Scan for the cell matching the given text and deliver its [X, Y] coordinate at center. 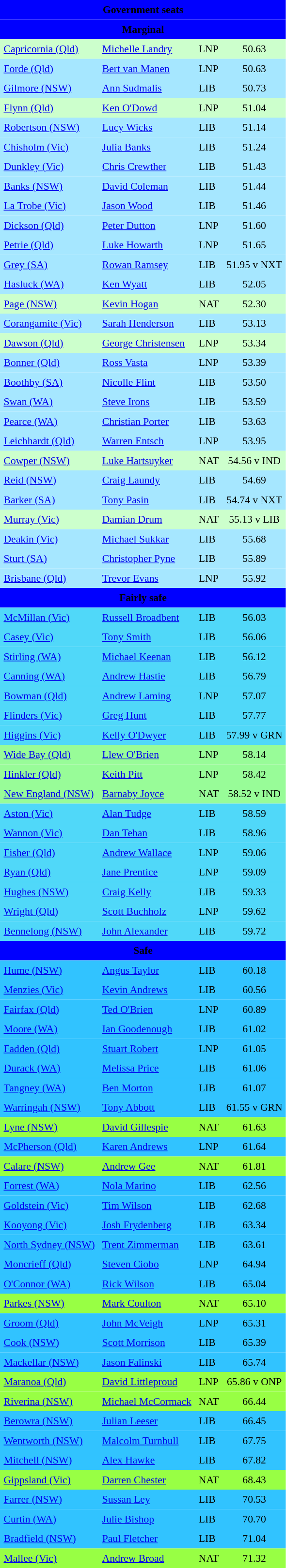
Hume (NSW) [49, 970]
Craig Laundy [146, 480]
66.44 [254, 1401]
Government seats [143, 10]
51.95 v NXT [254, 264]
Andrew Hastie [146, 676]
Nicolle Flint [146, 382]
Melissa Price [146, 1068]
Mallee (Vic) [49, 1558]
Peter Dutton [146, 225]
Chris Crewther [146, 166]
61.02 [254, 1029]
Grey (SA) [49, 264]
50.73 [254, 88]
Hasluck (WA) [49, 284]
57.07 [254, 695]
Menzies (Vic) [49, 990]
52.30 [254, 303]
61.64 [254, 1146]
70.70 [254, 1519]
58.42 [254, 774]
Flynn (Qld) [49, 107]
Sussan Ley [146, 1499]
62.68 [254, 1205]
Rowan Ramsey [146, 264]
Scott Morrison [146, 1342]
Tony Abbott [146, 1107]
60.56 [254, 990]
Andrew Laming [146, 695]
David Littleproud [146, 1382]
John Alexander [146, 931]
Josh Frydenberg [146, 1225]
51.04 [254, 107]
Andrew Broad [146, 1558]
Tony Pasin [146, 499]
Fisher (Qld) [49, 852]
Stirling (WA) [49, 656]
Christian Porter [146, 421]
51.24 [254, 147]
65.31 [254, 1323]
Wide Bay (Qld) [49, 754]
53.59 [254, 402]
Sturt (SA) [49, 558]
Mark Coulton [146, 1303]
53.13 [254, 323]
53.34 [254, 343]
Steven Ciobo [146, 1264]
61.05 [254, 1048]
Bert van Manen [146, 68]
Leichhardt (Qld) [49, 441]
Keith Pitt [146, 774]
Ted O'Brien [146, 1009]
Stuart Robert [146, 1048]
Bennelong (NSW) [49, 931]
Forrest (WA) [49, 1186]
55.92 [254, 578]
Warren Entsch [146, 441]
65.10 [254, 1303]
Tim Wilson [146, 1205]
Riverina (NSW) [49, 1401]
Greg Hunt [146, 715]
Jason Wood [146, 206]
Gilmore (NSW) [49, 88]
Dunkley (Vic) [49, 166]
Llew O'Brien [146, 754]
Paul Fletcher [146, 1538]
66.45 [254, 1421]
Farrer (NSW) [49, 1499]
Cowper (NSW) [49, 460]
56.03 [254, 617]
Calare (NSW) [49, 1166]
Flinders (Vic) [49, 715]
64.94 [254, 1264]
53.63 [254, 421]
John McVeigh [146, 1323]
59.09 [254, 872]
Wright (Qld) [49, 911]
55.13 v LIB [254, 519]
56.12 [254, 656]
58.14 [254, 754]
Brisbane (Qld) [49, 578]
North Sydney (NSW) [49, 1244]
Swan (WA) [49, 402]
Julian Leeser [146, 1421]
51.44 [254, 186]
65.39 [254, 1342]
Petrie (Qld) [49, 245]
Aston (Vic) [49, 813]
Wentworth (NSW) [49, 1440]
65.86 v ONP [254, 1382]
53.95 [254, 441]
55.68 [254, 539]
Julia Banks [146, 147]
Dickson (Qld) [49, 225]
Sarah Henderson [146, 323]
54.69 [254, 480]
David Coleman [146, 186]
Alan Tudge [146, 813]
McMillan (Vic) [49, 617]
Ken O'Dowd [146, 107]
Warringah (NSW) [49, 1107]
Lyne (NSW) [49, 1127]
Banks (NSW) [49, 186]
Barker (SA) [49, 499]
59.72 [254, 931]
O'Connor (WA) [49, 1283]
Damian Drum [146, 519]
61.63 [254, 1127]
51.46 [254, 206]
Maranoa (Qld) [49, 1382]
Fadden (Qld) [49, 1048]
Robertson (NSW) [49, 127]
Mitchell (NSW) [49, 1460]
Mackellar (NSW) [49, 1362]
Michelle Landry [146, 49]
Ross Vasta [146, 362]
Safe [143, 950]
56.06 [254, 637]
Moncrieff (Qld) [49, 1264]
60.89 [254, 1009]
54.56 v IND [254, 460]
Michael Keenan [146, 656]
58.96 [254, 833]
51.65 [254, 245]
53.50 [254, 382]
56.79 [254, 676]
Reid (NSW) [49, 480]
Jane Prentice [146, 872]
57.77 [254, 715]
61.07 [254, 1087]
Steve Irons [146, 402]
Chisholm (Vic) [49, 147]
Ian Goodenough [146, 1029]
McPherson (Qld) [49, 1146]
65.04 [254, 1283]
57.99 v GRN [254, 735]
Barnaby Joyce [146, 794]
Capricornia (Qld) [49, 49]
Groom (Qld) [49, 1323]
55.89 [254, 558]
63.61 [254, 1244]
61.81 [254, 1166]
Kevin Hogan [146, 303]
Forde (Qld) [49, 68]
59.62 [254, 911]
Bonner (Qld) [49, 362]
Malcolm Turnbull [146, 1440]
53.39 [254, 362]
Kelly O'Dwyer [146, 735]
Christopher Pyne [146, 558]
67.82 [254, 1460]
Murray (Vic) [49, 519]
Karen Andrews [146, 1146]
70.53 [254, 1499]
Wannon (Vic) [49, 833]
Angus Taylor [146, 970]
67.75 [254, 1440]
Cook (NSW) [49, 1342]
George Christensen [146, 343]
63.34 [254, 1225]
Michael Sukkar [146, 539]
Trent Zimmerman [146, 1244]
Pearce (WA) [49, 421]
Lucy Wicks [146, 127]
Trevor Evans [146, 578]
Higgins (Vic) [49, 735]
51.60 [254, 225]
Scott Buchholz [146, 911]
Durack (WA) [49, 1068]
Luke Howarth [146, 245]
Craig Kelly [146, 891]
Hughes (NSW) [49, 891]
Tony Smith [146, 637]
Ann Sudmalis [146, 88]
Fairly safe [143, 598]
Moore (WA) [49, 1029]
Goldstein (Vic) [49, 1205]
Fairfax (Qld) [49, 1009]
52.05 [254, 284]
La Trobe (Vic) [49, 206]
Darren Chester [146, 1479]
Ryan (Qld) [49, 872]
New England (NSW) [49, 794]
Nola Marino [146, 1186]
Parkes (NSW) [49, 1303]
60.18 [254, 970]
Casey (Vic) [49, 637]
59.06 [254, 852]
71.32 [254, 1558]
Ken Wyatt [146, 284]
62.56 [254, 1186]
Dawson (Qld) [49, 343]
Rick Wilson [146, 1283]
54.74 v NXT [254, 499]
Ben Morton [146, 1087]
65.74 [254, 1362]
Berowra (NSW) [49, 1421]
Deakin (Vic) [49, 539]
Corangamite (Vic) [49, 323]
Russell Broadbent [146, 617]
59.33 [254, 891]
Tangney (WA) [49, 1087]
61.06 [254, 1068]
Jason Falinski [146, 1362]
Page (NSW) [49, 303]
Kooyong (Vic) [49, 1225]
Gippsland (Vic) [49, 1479]
Julie Bishop [146, 1519]
58.52 v IND [254, 794]
Bowman (Qld) [49, 695]
Alex Hawke [146, 1460]
Canning (WA) [49, 676]
Hinkler (Qld) [49, 774]
71.04 [254, 1538]
David Gillespie [146, 1127]
Bradfield (NSW) [49, 1538]
Marginal [143, 29]
Michael McCormack [146, 1401]
Dan Tehan [146, 833]
51.14 [254, 127]
Andrew Gee [146, 1166]
Kevin Andrews [146, 990]
Curtin (WA) [49, 1519]
68.43 [254, 1479]
51.43 [254, 166]
61.55 v GRN [254, 1107]
58.59 [254, 813]
Andrew Wallace [146, 852]
Boothby (SA) [49, 382]
Luke Hartsuyker [146, 460]
